Scan for the cell matching the given text and deliver its [X, Y] coordinate at center. 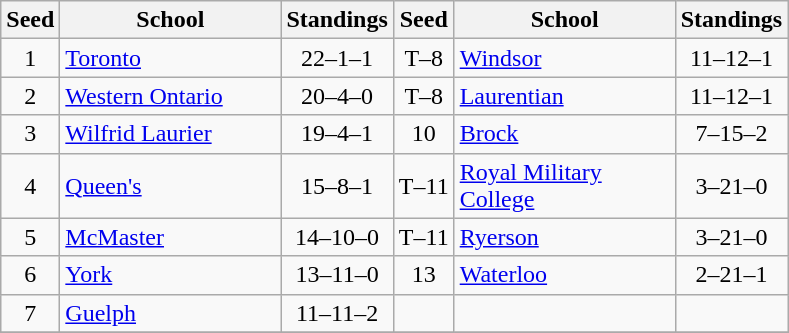
Waterloo [564, 275]
13–11–0 [337, 275]
10 [424, 134]
Wilfrid Laurier [170, 134]
Toronto [170, 58]
11–11–2 [337, 313]
19–4–1 [337, 134]
Laurentian [564, 96]
7 [30, 313]
15–8–1 [337, 186]
Ryerson [564, 237]
7–15–2 [731, 134]
1 [30, 58]
McMaster [170, 237]
Guelph [170, 313]
20–4–0 [337, 96]
Royal Military College [564, 186]
Windsor [564, 58]
4 [30, 186]
6 [30, 275]
2–21–1 [731, 275]
York [170, 275]
5 [30, 237]
Queen's [170, 186]
Brock [564, 134]
14–10–0 [337, 237]
2 [30, 96]
13 [424, 275]
3 [30, 134]
Western Ontario [170, 96]
22–1–1 [337, 58]
